Search for the cell housing the specified text and yield its [x, y] center coordinate. 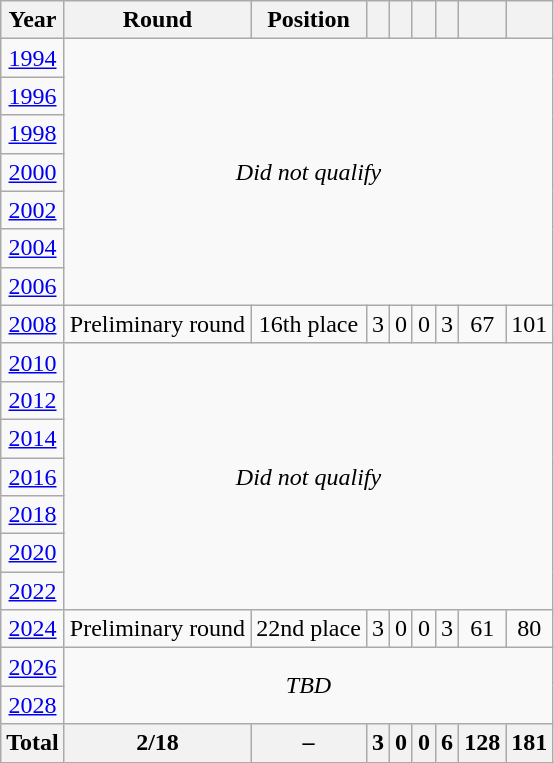
67 [482, 324]
128 [482, 743]
TBD [308, 686]
2006 [33, 286]
1996 [33, 96]
Year [33, 20]
2002 [33, 210]
2018 [33, 515]
1998 [33, 134]
– [309, 743]
2012 [33, 400]
2000 [33, 172]
181 [530, 743]
Round [157, 20]
2028 [33, 705]
2004 [33, 248]
2022 [33, 591]
2010 [33, 362]
6 [448, 743]
1994 [33, 58]
Position [309, 20]
22nd place [309, 629]
2014 [33, 438]
2026 [33, 667]
2/18 [157, 743]
2024 [33, 629]
16th place [309, 324]
80 [530, 629]
2016 [33, 477]
101 [530, 324]
61 [482, 629]
2008 [33, 324]
2020 [33, 553]
Total [33, 743]
